Locate the cell with the specified text and output its (X, Y) center coordinate. 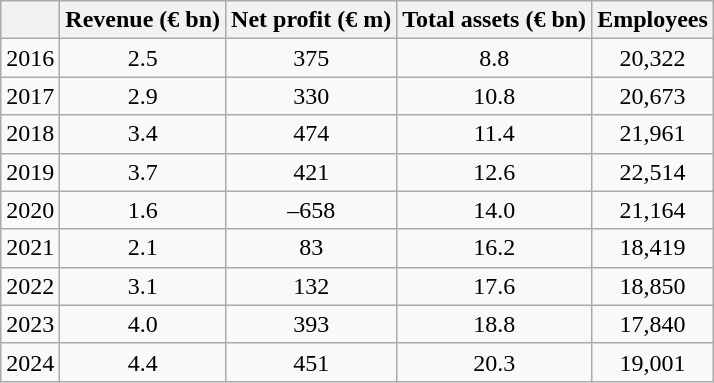
4.0 (143, 324)
3.7 (143, 172)
21,961 (653, 134)
4.4 (143, 362)
2.1 (143, 248)
17.6 (494, 286)
2.5 (143, 58)
19,001 (653, 362)
1.6 (143, 210)
–658 (312, 210)
Revenue (€ bn) (143, 20)
2018 (30, 134)
2017 (30, 96)
18,850 (653, 286)
2019 (30, 172)
451 (312, 362)
2024 (30, 362)
Employees (653, 20)
12.6 (494, 172)
2021 (30, 248)
20,673 (653, 96)
17,840 (653, 324)
14.0 (494, 210)
2022 (30, 286)
11.4 (494, 134)
330 (312, 96)
20,322 (653, 58)
3.4 (143, 134)
393 (312, 324)
21,164 (653, 210)
2023 (30, 324)
375 (312, 58)
18,419 (653, 248)
3.1 (143, 286)
22,514 (653, 172)
20.3 (494, 362)
10.8 (494, 96)
474 (312, 134)
2020 (30, 210)
8.8 (494, 58)
132 (312, 286)
18.8 (494, 324)
16.2 (494, 248)
83 (312, 248)
Net profit (€ m) (312, 20)
2.9 (143, 96)
421 (312, 172)
Total assets (€ bn) (494, 20)
2016 (30, 58)
